From the cell containing the given text, extract its center point as [X, Y] coordinate. 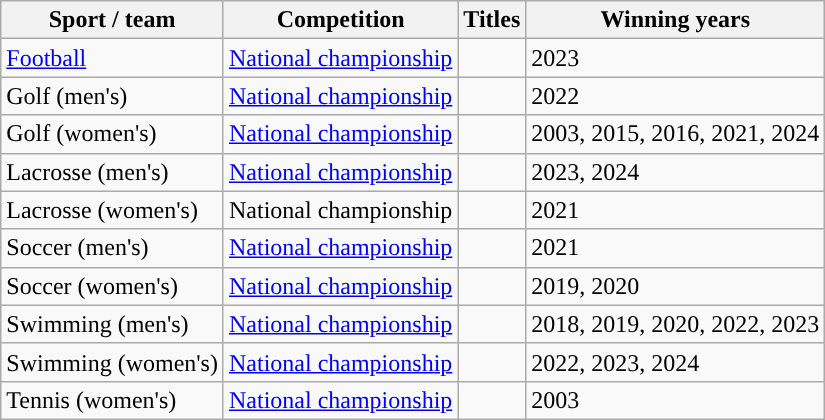
2022, 2023, 2024 [676, 362]
Golf (women's) [112, 134]
2019, 2020 [676, 286]
2018, 2019, 2020, 2022, 2023 [676, 324]
Titles [492, 20]
2003, 2015, 2016, 2021, 2024 [676, 134]
Golf (men's) [112, 96]
Football [112, 58]
Lacrosse (women's) [112, 210]
2003 [676, 400]
Swimming (women's) [112, 362]
Tennis (women's) [112, 400]
Lacrosse (men's) [112, 172]
2022 [676, 96]
2023, 2024 [676, 172]
Winning years [676, 20]
Soccer (men's) [112, 248]
Competition [340, 20]
Soccer (women's) [112, 286]
Swimming (men's) [112, 324]
2023 [676, 58]
Sport / team [112, 20]
